Return (X, Y) of the center of cell containing provided text 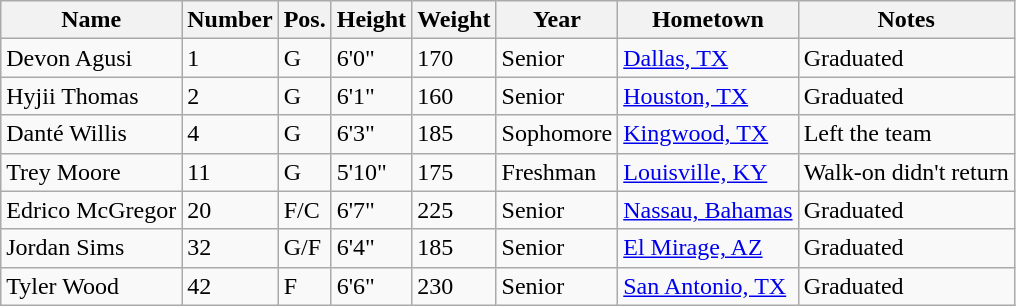
1 (230, 58)
Height (371, 20)
6'3" (371, 134)
Devon Agusi (92, 58)
G/F (304, 248)
Freshman (557, 172)
F (304, 286)
Danté Willis (92, 134)
6'4" (371, 248)
Left the team (906, 134)
San Antonio, TX (708, 286)
F/C (304, 210)
6'7" (371, 210)
Hyjii Thomas (92, 96)
11 (230, 172)
5'10" (371, 172)
225 (454, 210)
Trey Moore (92, 172)
6'6" (371, 286)
2 (230, 96)
230 (454, 286)
Edrico McGregor (92, 210)
160 (454, 96)
Sophomore (557, 134)
Jordan Sims (92, 248)
El Mirage, AZ (708, 248)
170 (454, 58)
Name (92, 20)
Pos. (304, 20)
Tyler Wood (92, 286)
20 (230, 210)
Number (230, 20)
4 (230, 134)
42 (230, 286)
6'0" (371, 58)
Kingwood, TX (708, 134)
175 (454, 172)
Notes (906, 20)
Hometown (708, 20)
Louisville, KY (708, 172)
Year (557, 20)
Houston, TX (708, 96)
32 (230, 248)
Weight (454, 20)
Walk-on didn't return (906, 172)
Nassau, Bahamas (708, 210)
6'1" (371, 96)
Dallas, TX (708, 58)
